Locate the cell with the specified text and output its [x, y] center coordinate. 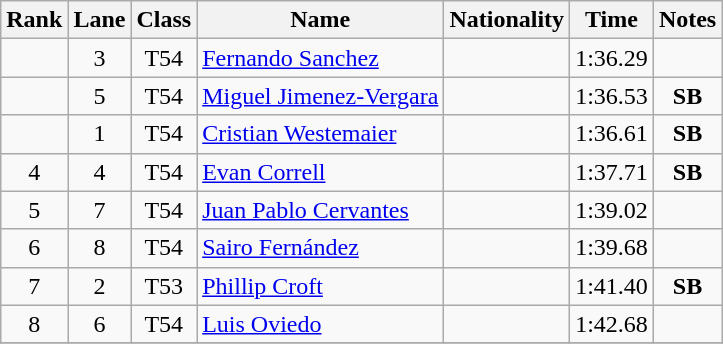
Miguel Jimenez-Vergara [320, 96]
Rank [34, 20]
1:36.53 [612, 96]
1:36.61 [612, 134]
1:39.68 [612, 248]
Juan Pablo Cervantes [320, 210]
1 [100, 134]
1:42.68 [612, 324]
Evan Correll [320, 172]
1:41.40 [612, 286]
Cristian Westemaier [320, 134]
Fernando Sanchez [320, 58]
Phillip Croft [320, 286]
Time [612, 20]
3 [100, 58]
Luis Oviedo [320, 324]
Lane [100, 20]
Class [164, 20]
1:36.29 [612, 58]
Sairo Fernández [320, 248]
Notes [687, 20]
1:39.02 [612, 210]
Nationality [507, 20]
T53 [164, 286]
1:37.71 [612, 172]
Name [320, 20]
2 [100, 286]
